Extract the [X, Y] coordinate from the center of the cell holding the provided text.  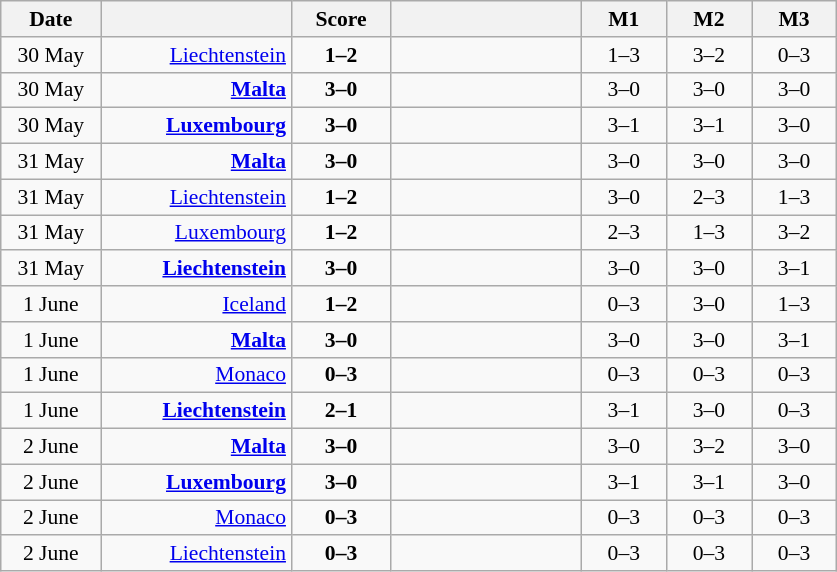
Score [341, 19]
Date [51, 19]
M1 [624, 19]
M2 [708, 19]
M3 [794, 19]
2–1 [341, 411]
Iceland [196, 304]
